Provide the (X, Y) coordinate of the cell's center where the given text is located.  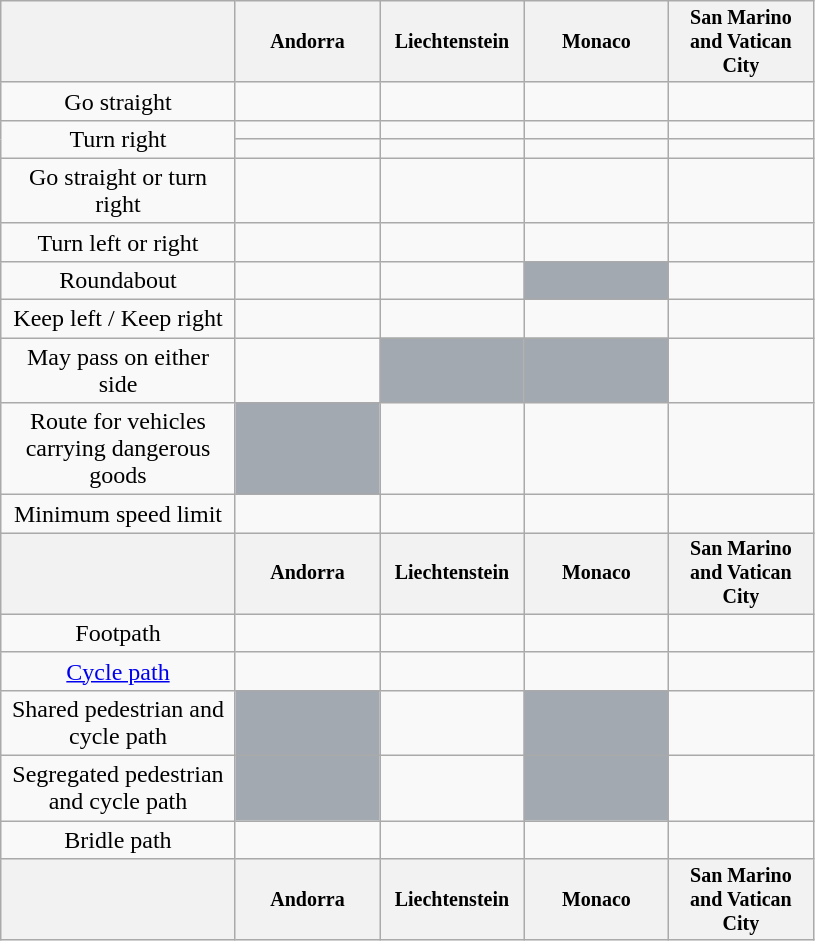
Turn right (118, 139)
Go straight or turn right (118, 190)
Turn left or right (118, 242)
Cycle path (118, 671)
Bridle path (118, 839)
Minimum speed limit (118, 514)
Keep left / Keep right (118, 319)
Route for vehicles carrying dangerous goods (118, 449)
Segregated pedestrian and cycle path (118, 788)
Shared pedestrian and cycle path (118, 722)
Footpath (118, 633)
May pass on either side (118, 370)
Go straight (118, 101)
Roundabout (118, 280)
